Locate the cell with the specified text and output its (x, y) center coordinate. 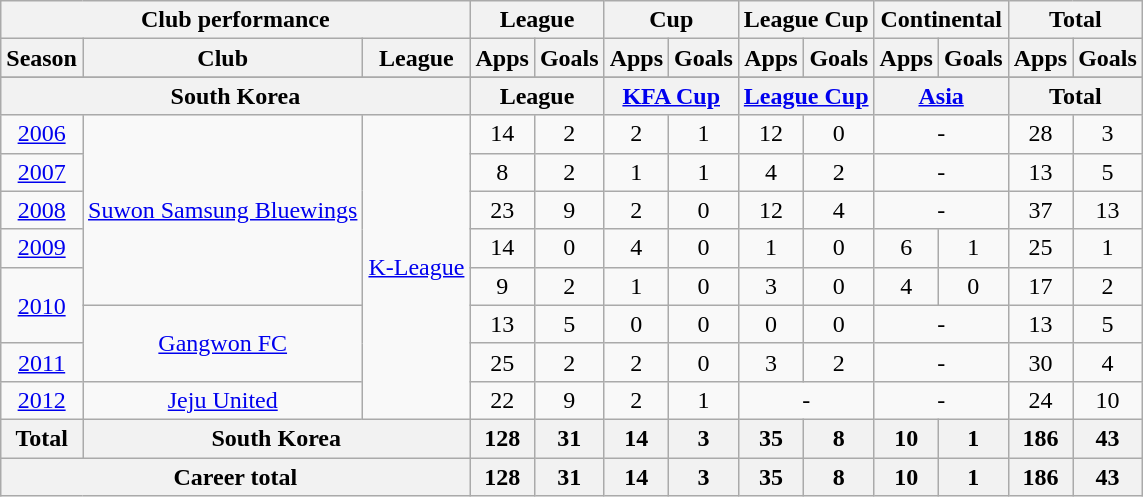
30 (1040, 362)
22 (502, 400)
2007 (42, 172)
2011 (42, 362)
Club performance (236, 20)
17 (1040, 286)
K-League (416, 267)
Career total (236, 477)
2008 (42, 210)
Suwon Samsung Bluewings (222, 210)
KFA Cup (671, 96)
6 (906, 248)
2006 (42, 134)
23 (502, 210)
37 (1040, 210)
24 (1040, 400)
Asia (941, 96)
Season (42, 58)
Club (222, 58)
Cup (671, 20)
28 (1040, 134)
2009 (42, 248)
Gangwon FC (222, 343)
Continental (941, 20)
2012 (42, 400)
2010 (42, 305)
Jeju United (222, 400)
